Capture the cell that displays the provided text and extract its (x, y) central coordinate. 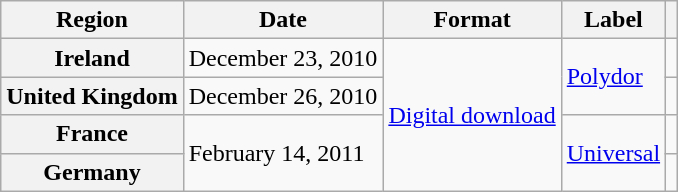
France (92, 134)
Ireland (92, 58)
Date (283, 20)
Digital download (472, 115)
Universal (613, 153)
United Kingdom (92, 96)
Format (472, 20)
December 23, 2010 (283, 58)
December 26, 2010 (283, 96)
Region (92, 20)
Polydor (613, 77)
Label (613, 20)
Germany (92, 172)
February 14, 2011 (283, 153)
